Capture the cell that displays the provided text and extract its [X, Y] central coordinate. 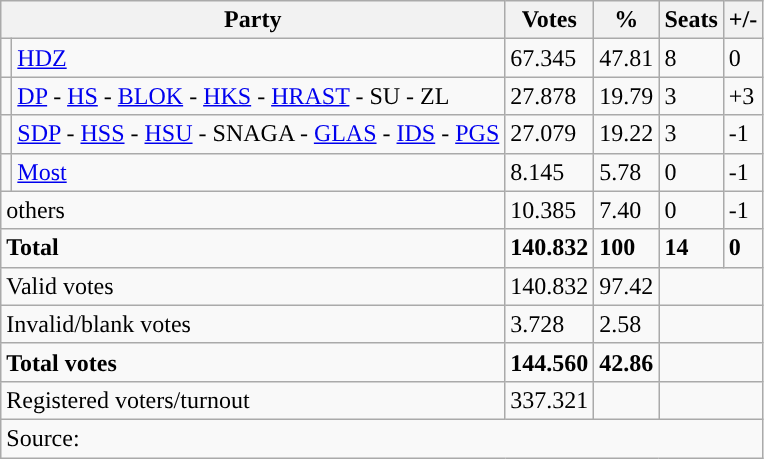
14 [691, 248]
Most [258, 172]
2.58 [626, 324]
10.385 [550, 210]
DP - HS - BLOK - HKS - HRAST - SU - ZL [258, 96]
others [253, 210]
Invalid/blank votes [253, 324]
Votes [550, 20]
Source: [382, 438]
47.81 [626, 58]
HDZ [258, 58]
19.22 [626, 134]
Total [253, 248]
Seats [691, 20]
Total votes [253, 362]
19.79 [626, 96]
3.728 [550, 324]
% [626, 20]
100 [626, 248]
27.079 [550, 134]
67.345 [550, 58]
144.560 [550, 362]
42.86 [626, 362]
8 [691, 58]
5.78 [626, 172]
+/- [742, 20]
Valid votes [253, 286]
27.878 [550, 96]
Party [253, 20]
SDP - HSS - HSU - SNAGA - GLAS - IDS - PGS [258, 134]
7.40 [626, 210]
Registered voters/turnout [253, 400]
8.145 [550, 172]
97.42 [626, 286]
+3 [742, 96]
337.321 [550, 400]
